Locate the cell with the specified text and output its [X, Y] center coordinate. 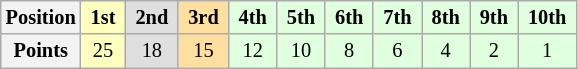
2 [494, 51]
6 [397, 51]
Points [41, 51]
Position [41, 17]
10th [547, 17]
3rd [203, 17]
8th [446, 17]
4 [446, 51]
5th [301, 17]
2nd [152, 17]
18 [152, 51]
1st [104, 17]
7th [397, 17]
1 [547, 51]
4th [253, 17]
6th [349, 17]
15 [203, 51]
25 [104, 51]
12 [253, 51]
9th [494, 17]
10 [301, 51]
8 [349, 51]
